Capture the cell that displays the provided text and extract its (X, Y) central coordinate. 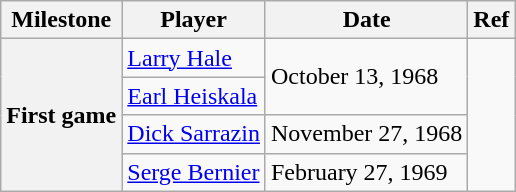
October 13, 1968 (366, 77)
First game (62, 115)
Earl Heiskala (194, 96)
Player (194, 20)
Dick Sarrazin (194, 134)
February 27, 1969 (366, 172)
November 27, 1968 (366, 134)
Ref (492, 20)
Serge Bernier (194, 172)
Larry Hale (194, 58)
Milestone (62, 20)
Date (366, 20)
